Determine the (x, y) coordinate at the center of the cell enclosing the given text.  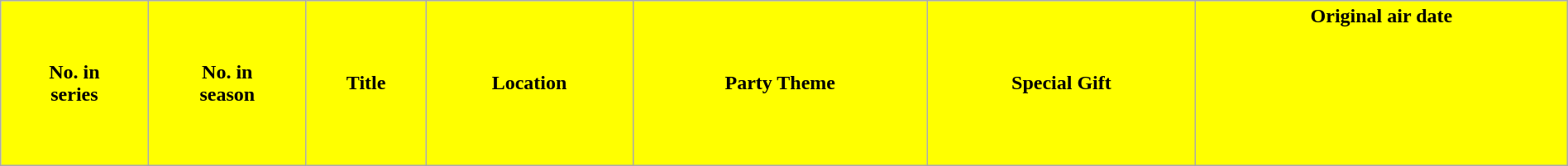
No. inseries (74, 83)
Title (366, 83)
Special Gift (1061, 83)
Location (529, 83)
Party Theme (780, 83)
No. inseason (227, 83)
Original air date (1382, 83)
